For the text-containing cell, return its midpoint in (x, y) coordinate format. 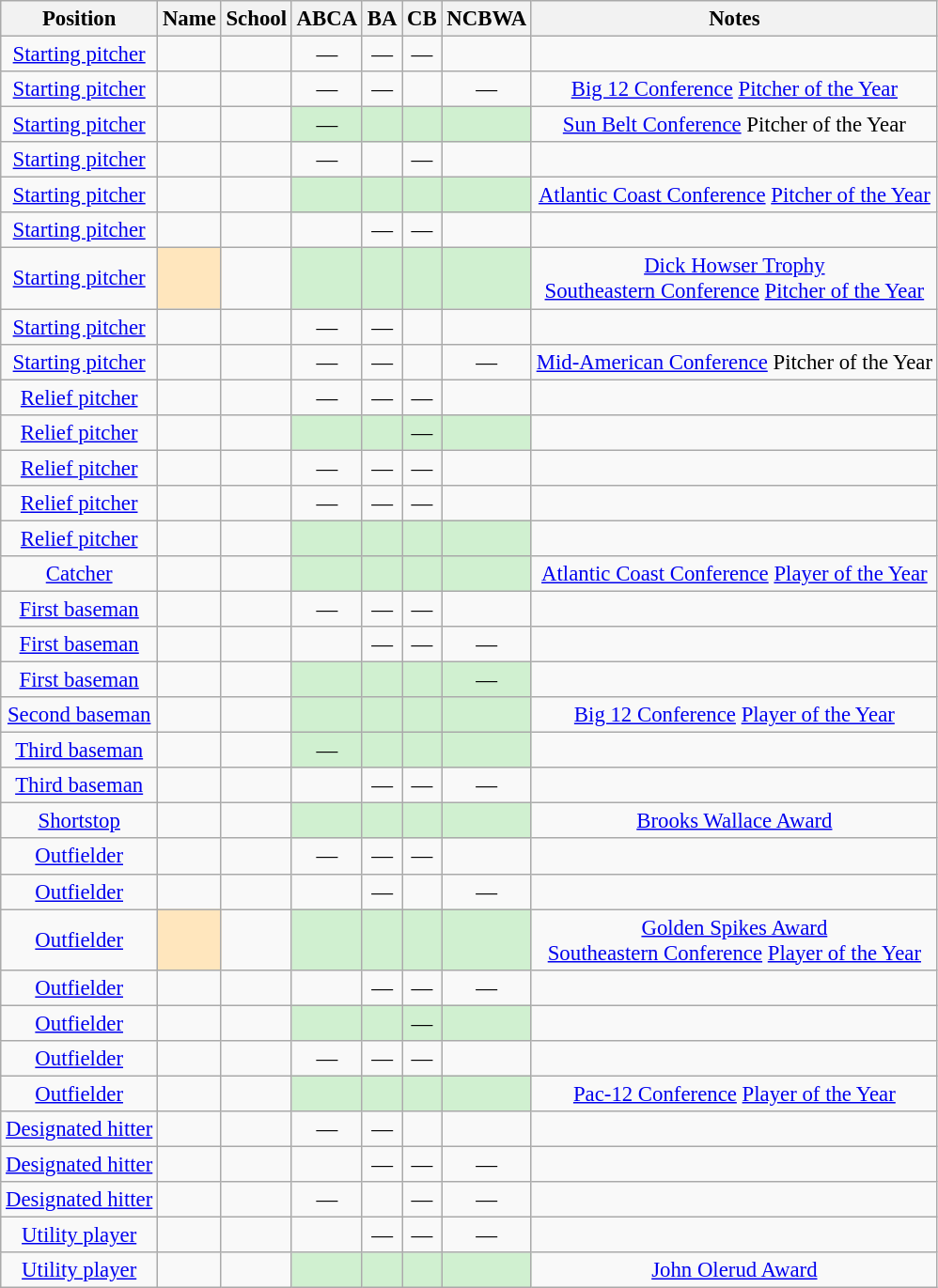
Big 12 Conference Player of the Year (734, 715)
Golden Spikes Award Southeastern Conference Player of the Year (734, 939)
Position (79, 19)
Sun Belt Conference Pitcher of the Year (734, 125)
Catcher (79, 574)
Notes (734, 19)
ABCA (327, 19)
Atlantic Coast Conference Player of the Year (734, 574)
Brooks Wallace Award (734, 821)
Second baseman (79, 715)
Dick Howser Trophy Southeastern Conference Pitcher of the Year (734, 278)
CB (422, 19)
School (256, 19)
John Olerud Award (734, 1270)
Big 12 Conference Pitcher of the Year (734, 89)
Atlantic Coast Conference Pitcher of the Year (734, 195)
Name (190, 19)
Pac-12 Conference Player of the Year (734, 1094)
Mid-American Conference Pitcher of the Year (734, 362)
Shortstop (79, 821)
NCBWA (487, 19)
BA (382, 19)
